Locate the cell with the specified text and output its (X, Y) center coordinate. 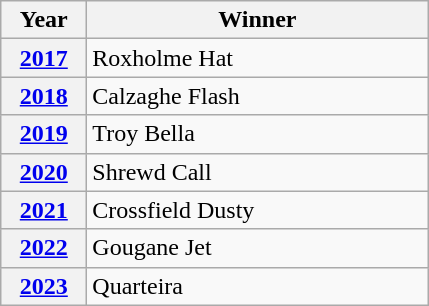
Roxholme Hat (258, 58)
2017 (44, 58)
Calzaghe Flash (258, 96)
Shrewd Call (258, 172)
2022 (44, 248)
Quarteira (258, 286)
2018 (44, 96)
Gougane Jet (258, 248)
2020 (44, 172)
2019 (44, 134)
Crossfield Dusty (258, 210)
Troy Bella (258, 134)
Winner (258, 20)
2021 (44, 210)
2023 (44, 286)
Year (44, 20)
